Determine the (X, Y) coordinate at the center of the cell enclosing the given text.  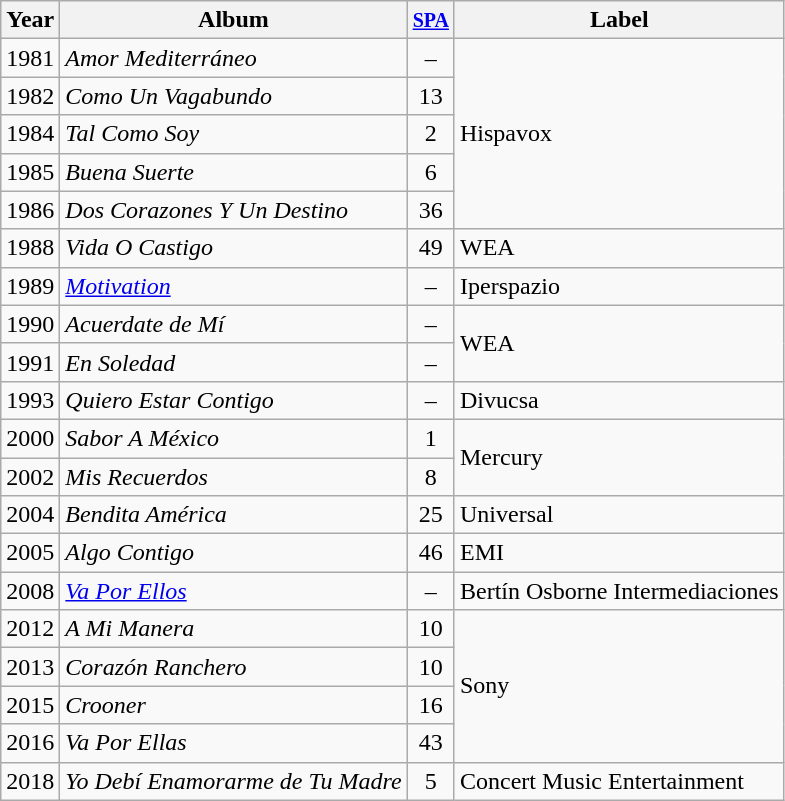
Bertín Osborne Intermediaciones (619, 591)
1985 (30, 172)
2013 (30, 667)
1982 (30, 96)
2 (430, 134)
5 (430, 781)
Year (30, 20)
1986 (30, 210)
2004 (30, 515)
2008 (30, 591)
Crooner (234, 705)
36 (430, 210)
Hispavox (619, 134)
2002 (30, 477)
A Mi Manera (234, 629)
Tal Como Soy (234, 134)
49 (430, 248)
1991 (30, 362)
En Soledad (234, 362)
43 (430, 743)
Sony (619, 686)
Quiero Estar Contigo (234, 400)
2016 (30, 743)
1981 (30, 58)
Yo Debí Enamorarme de Tu Madre (234, 781)
Universal (619, 515)
13 (430, 96)
Sabor A México (234, 438)
Amor Mediterráneo (234, 58)
Iperspazio (619, 286)
8 (430, 477)
2018 (30, 781)
Va Por Ellos (234, 591)
25 (430, 515)
Buena Suerte (234, 172)
1990 (30, 324)
1989 (30, 286)
SPA (430, 20)
2000 (30, 438)
EMI (619, 553)
Mis Recuerdos (234, 477)
Vida O Castigo (234, 248)
2005 (30, 553)
1993 (30, 400)
2015 (30, 705)
Concert Music Entertainment (619, 781)
Divucsa (619, 400)
Motivation (234, 286)
1984 (30, 134)
Va Por Ellas (234, 743)
Bendita América (234, 515)
2012 (30, 629)
Acuerdate de Mí (234, 324)
Mercury (619, 457)
Corazón Ranchero (234, 667)
16 (430, 705)
Algo Contigo (234, 553)
46 (430, 553)
Album (234, 20)
Dos Corazones Y Un Destino (234, 210)
6 (430, 172)
Como Un Vagabundo (234, 96)
1988 (30, 248)
1 (430, 438)
Label (619, 20)
